Pinpoint the cell where the given text exists, returning its [x, y] midpoint coordinate. 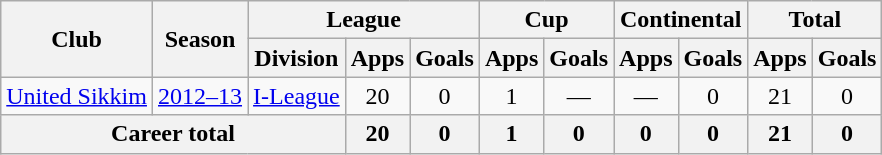
Cup [546, 20]
League [364, 20]
Division [297, 58]
Total [815, 20]
2012–13 [200, 96]
Season [200, 39]
Career total [173, 134]
Club [77, 39]
Continental [681, 20]
United Sikkim [77, 96]
I-League [297, 96]
